Determine the (x, y) coordinate at the center of the cell enclosing the given text.  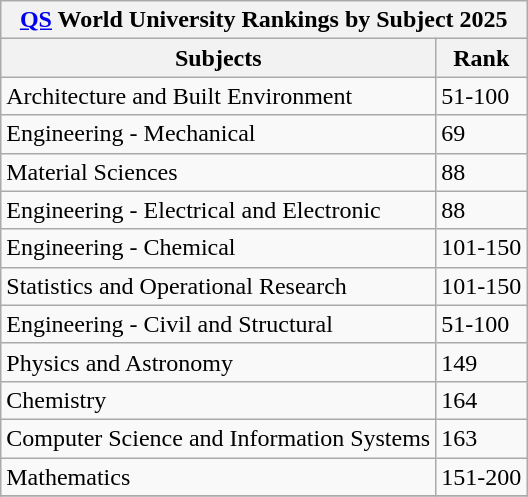
Computer Science and Information Systems (218, 438)
69 (482, 134)
Engineering - Electrical and Electronic (218, 210)
Engineering - Chemical (218, 248)
Material Sciences (218, 172)
Rank (482, 58)
Chemistry (218, 400)
QS World University Rankings by Subject 2025 (264, 20)
Architecture and Built Environment (218, 96)
Statistics and Operational Research (218, 286)
Mathematics (218, 477)
Physics and Astronomy (218, 362)
164 (482, 400)
149 (482, 362)
Engineering - Mechanical (218, 134)
163 (482, 438)
Engineering - Civil and Structural (218, 324)
Subjects (218, 58)
151-200 (482, 477)
